Search for the cell housing the specified text and yield its [X, Y] center coordinate. 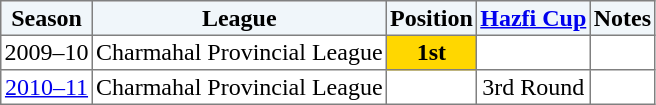
Hazfi Cup [534, 18]
Position [431, 18]
Notes [622, 18]
2010–11 [47, 87]
Season [47, 18]
1st [431, 52]
League [239, 18]
3rd Round [534, 87]
2009–10 [47, 52]
